For the text-containing cell, return its midpoint in [x, y] coordinate format. 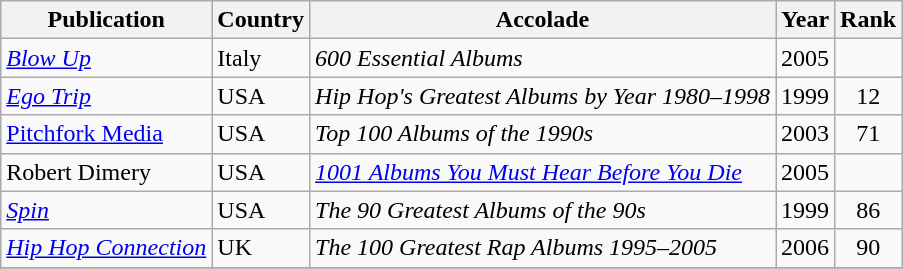
The 90 Greatest Albums of the 90s [543, 210]
86 [868, 210]
Accolade [543, 20]
Hip Hop Connection [106, 248]
Pitchfork Media [106, 134]
Robert Dimery [106, 172]
12 [868, 96]
Year [806, 20]
UK [261, 248]
2006 [806, 248]
1001 Albums You Must Hear Before You Die [543, 172]
Top 100 Albums of the 1990s [543, 134]
Hip Hop's Greatest Albums by Year 1980–1998 [543, 96]
Rank [868, 20]
Spin [106, 210]
90 [868, 248]
Ego Trip [106, 96]
Publication [106, 20]
Italy [261, 58]
Country [261, 20]
The 100 Greatest Rap Albums 1995–2005 [543, 248]
2003 [806, 134]
71 [868, 134]
Blow Up [106, 58]
600 Essential Albums [543, 58]
